Return the [X, Y] coordinate for the center point of the cell that contains the specified text.  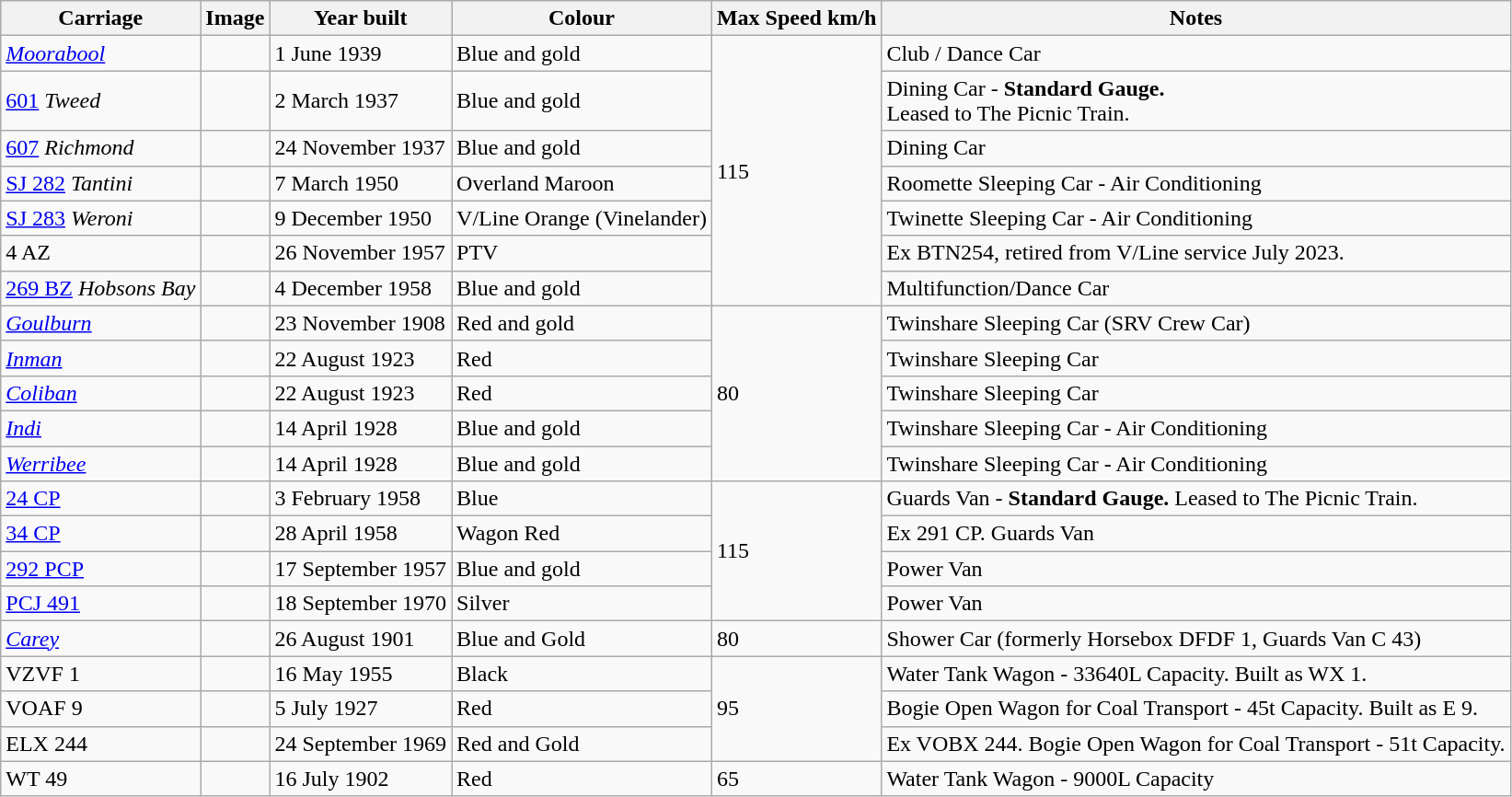
Water Tank Wagon - 33640L Capacity. Built as WX 1. [1196, 674]
24 September 1969 [361, 744]
26 August 1901 [361, 639]
Club / Dance Car [1196, 53]
Twinshare Sleeping Car (SRV Crew Car) [1196, 323]
Inman [101, 358]
Ex BTN254, retired from V/Line service July 2023. [1196, 253]
3 February 1958 [361, 499]
Wagon Red [582, 534]
Overland Maroon [582, 183]
292 PCP [101, 569]
Carey [101, 639]
607 Richmond [101, 148]
SJ 283 Weroni [101, 218]
Ex VOBX 244. Bogie Open Wagon for Coal Transport - 51t Capacity. [1196, 744]
Goulburn [101, 323]
4 AZ [101, 253]
WT 49 [101, 779]
Year built [361, 18]
Twinette Sleeping Car - Air Conditioning [1196, 218]
95 [796, 709]
Colour [582, 18]
26 November 1957 [361, 253]
Blue and Gold [582, 639]
Indi [101, 428]
2 March 1937 [361, 101]
23 November 1908 [361, 323]
Blue [582, 499]
ELX 244 [101, 744]
PTV [582, 253]
SJ 282 Tantini [101, 183]
V/Line Orange (Vinelander) [582, 218]
Carriage [101, 18]
Werribee [101, 463]
7 March 1950 [361, 183]
24 CP [101, 499]
269 BZ Hobsons Bay [101, 288]
Guards Van - Standard Gauge. Leased to The Picnic Train. [1196, 499]
Coliban [101, 393]
16 May 1955 [361, 674]
Max Speed km/h [796, 18]
Roomette Sleeping Car - Air Conditioning [1196, 183]
Image [236, 18]
5 July 1927 [361, 709]
Dining Car [1196, 148]
VZVF 1 [101, 674]
4 December 1958 [361, 288]
Ex 291 CP. Guards Van [1196, 534]
65 [796, 779]
VOAF 9 [101, 709]
Silver [582, 604]
Multifunction/Dance Car [1196, 288]
Red and Gold [582, 744]
Black [582, 674]
9 December 1950 [361, 218]
Shower Car (formerly Horsebox DFDF 1, Guards Van C 43) [1196, 639]
24 November 1937 [361, 148]
601 Tweed [101, 101]
Bogie Open Wagon for Coal Transport - 45t Capacity. Built as E 9. [1196, 709]
Red and gold [582, 323]
28 April 1958 [361, 534]
34 CP [101, 534]
Moorabool [101, 53]
1 June 1939 [361, 53]
17 September 1957 [361, 569]
PCJ 491 [101, 604]
18 September 1970 [361, 604]
Notes [1196, 18]
Dining Car - Standard Gauge.Leased to The Picnic Train. [1196, 101]
Water Tank Wagon - 9000L Capacity [1196, 779]
16 July 1902 [361, 779]
